Output the [X, Y] coordinate of the center of the cell containing the given text.  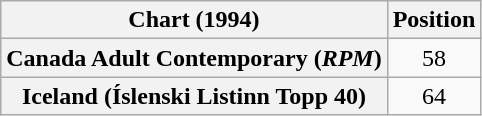
Chart (1994) [194, 20]
Iceland (Íslenski Listinn Topp 40) [194, 96]
64 [434, 96]
Position [434, 20]
58 [434, 58]
Canada Adult Contemporary (RPM) [194, 58]
